Provide the [X, Y] coordinate of the cell's center where the given text is located.  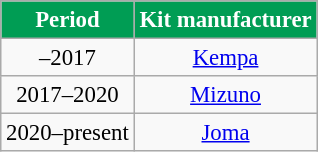
2020–present [68, 133]
Period [68, 20]
Mizuno [226, 95]
–2017 [68, 58]
Kempa [226, 58]
Joma [226, 133]
Kit manufacturer [226, 20]
2017–2020 [68, 95]
